Return the [x, y] coordinate for the center point of the cell that contains the specified text.  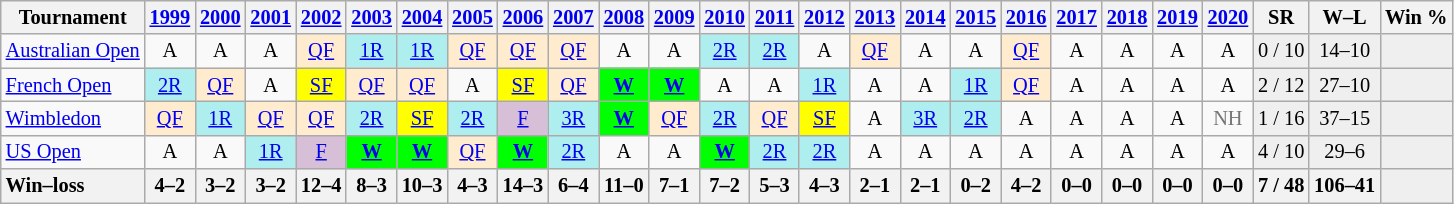
Win–loss [73, 186]
2001 [270, 17]
2018 [1127, 17]
W–L [1344, 17]
2012 [824, 17]
Tournament [73, 17]
2005 [472, 17]
2006 [523, 17]
27–10 [1344, 85]
2020 [1228, 17]
2016 [1026, 17]
2019 [1177, 17]
14–10 [1344, 51]
2017 [1076, 17]
4 / 10 [1281, 152]
7 / 48 [1281, 186]
29–6 [1344, 152]
7–1 [674, 186]
2003 [371, 17]
French Open [73, 85]
10–3 [422, 186]
37–15 [1344, 118]
US Open [73, 152]
7–2 [724, 186]
6–4 [573, 186]
Australian Open [73, 51]
SR [1281, 17]
2007 [573, 17]
2010 [724, 17]
0–2 [975, 186]
14–3 [523, 186]
1 / 16 [1281, 118]
2014 [925, 17]
2008 [624, 17]
106–41 [1344, 186]
11–0 [624, 186]
2013 [875, 17]
5–3 [774, 186]
8–3 [371, 186]
1999 [170, 17]
2004 [422, 17]
2011 [774, 17]
NH [1228, 118]
0 / 10 [1281, 51]
2009 [674, 17]
2 / 12 [1281, 85]
Win % [1416, 17]
12–4 [321, 186]
Wimbledon [73, 118]
2002 [321, 17]
2015 [975, 17]
2000 [220, 17]
